Capture the cell that displays the provided text and extract its (X, Y) central coordinate. 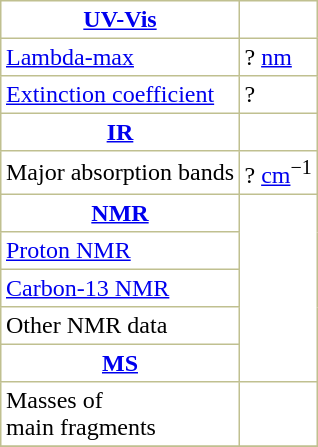
Masses of main fragments (120, 414)
Other NMR data (120, 326)
Proton NMR (120, 251)
? cm−1 (278, 173)
IR (120, 132)
Major absorption bands (120, 173)
NMR (120, 214)
? nm (278, 57)
Lambda-max (120, 57)
? (278, 95)
Carbon-13 NMR (120, 289)
MS (120, 364)
Extinction coefficient (120, 95)
UV-Vis (120, 20)
